Scan for the cell matching the given text and deliver its (x, y) coordinate at center. 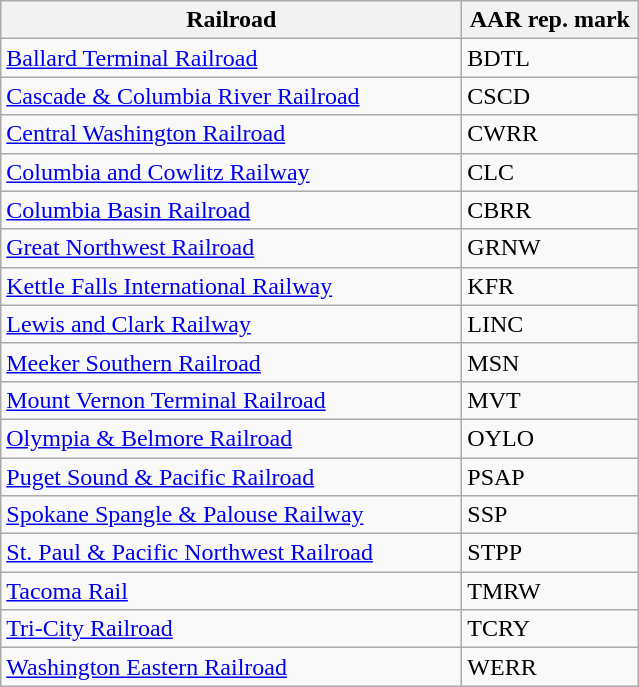
CSCD (550, 96)
GRNW (550, 248)
Puget Sound & Pacific Railroad (232, 477)
MVT (550, 400)
Tri-City Railroad (232, 629)
Ballard Terminal Railroad (232, 58)
SSP (550, 515)
Kettle Falls International Railway (232, 286)
Great Northwest Railroad (232, 248)
OYLO (550, 438)
Meeker Southern Railroad (232, 362)
Cascade & Columbia River Railroad (232, 96)
Lewis and Clark Railway (232, 324)
Columbia and Cowlitz Railway (232, 172)
BDTL (550, 58)
STPP (550, 553)
CBRR (550, 210)
Tacoma Rail (232, 591)
CLC (550, 172)
Columbia Basin Railroad (232, 210)
TMRW (550, 591)
CWRR (550, 134)
Railroad (232, 20)
St. Paul & Pacific Northwest Railroad (232, 553)
Washington Eastern Railroad (232, 667)
MSN (550, 362)
TCRY (550, 629)
Mount Vernon Terminal Railroad (232, 400)
Central Washington Railroad (232, 134)
PSAP (550, 477)
WERR (550, 667)
AAR rep. mark (550, 20)
Olympia & Belmore Railroad (232, 438)
KFR (550, 286)
Spokane Spangle & Palouse Railway (232, 515)
LINC (550, 324)
